Determine the (x, y) coordinate at the center of the cell enclosing the given text.  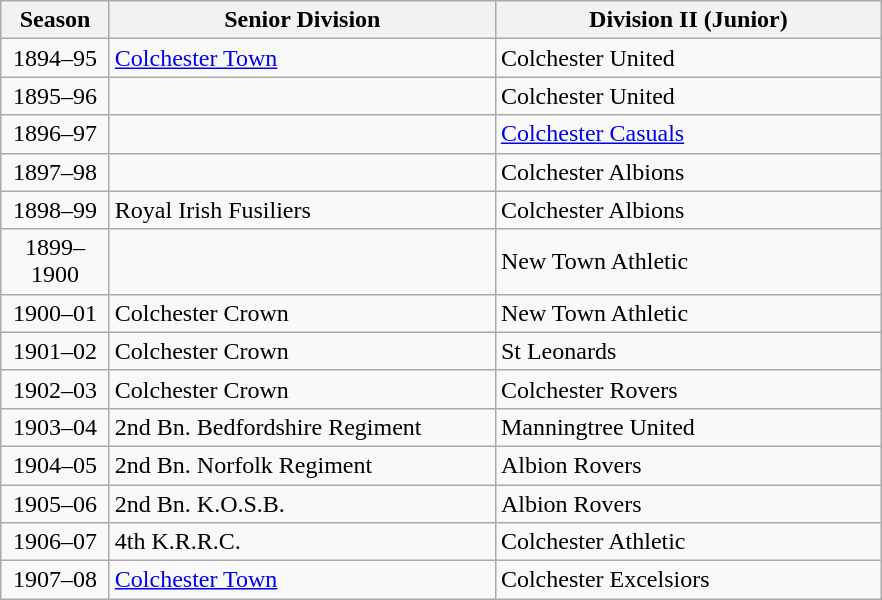
1900–01 (56, 313)
Colchester Athletic (688, 542)
1895–96 (56, 96)
Colchester Rovers (688, 389)
1903–04 (56, 427)
St Leonards (688, 351)
1902–03 (56, 389)
2nd Bn. K.O.S.B. (302, 503)
1896–97 (56, 134)
Colchester Casuals (688, 134)
Division II (Junior) (688, 20)
2nd Bn. Norfolk Regiment (302, 465)
1906–07 (56, 542)
1894–95 (56, 58)
1901–02 (56, 351)
Colchester Excelsiors (688, 580)
4th K.R.R.C. (302, 542)
Royal Irish Fusiliers (302, 210)
1905–06 (56, 503)
1897–98 (56, 172)
Manningtree United (688, 427)
2nd Bn. Bedfordshire Regiment (302, 427)
1898–99 (56, 210)
Season (56, 20)
Senior Division (302, 20)
1904–05 (56, 465)
1907–08 (56, 580)
1899–1900 (56, 262)
